Output the [x, y] coordinate of the center of the cell containing the given text.  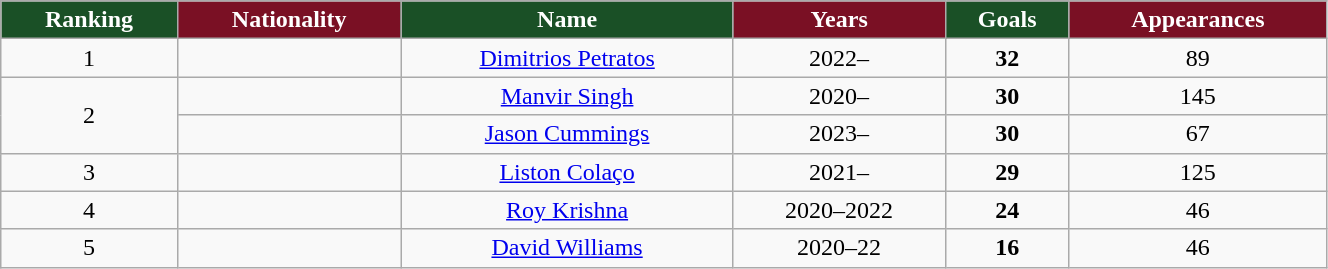
2020– [839, 96]
5 [89, 248]
2 [89, 115]
2023– [839, 134]
67 [1198, 134]
David Williams [567, 248]
125 [1198, 172]
89 [1198, 58]
Roy Krishna [567, 210]
145 [1198, 96]
2021– [839, 172]
Liston Colaço [567, 172]
3 [89, 172]
Appearances [1198, 20]
2022– [839, 58]
Years [839, 20]
1 [89, 58]
Manvir Singh [567, 96]
Nationality [289, 20]
Goals [1007, 20]
2020–22 [839, 248]
16 [1007, 248]
29 [1007, 172]
24 [1007, 210]
4 [89, 210]
2020–2022 [839, 210]
Jason Cummings [567, 134]
Dimitrios Petratos [567, 58]
Ranking [89, 20]
Name [567, 20]
32 [1007, 58]
